Output the (x, y) coordinate of the center of the cell containing the given text.  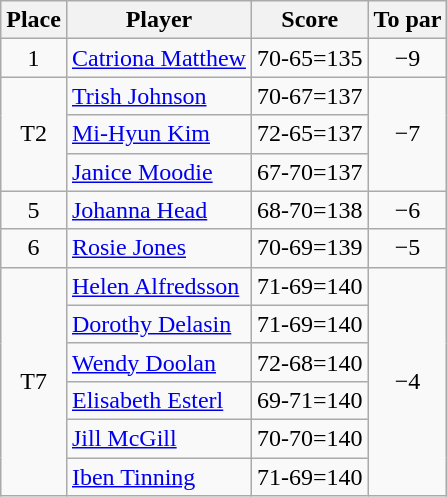
T2 (34, 134)
Place (34, 20)
To par (408, 20)
Catriona Matthew (158, 58)
72-65=137 (310, 134)
Score (310, 20)
Player (158, 20)
70-67=137 (310, 96)
−4 (408, 381)
Johanna Head (158, 210)
Wendy Doolan (158, 362)
72-68=140 (310, 362)
−6 (408, 210)
67-70=137 (310, 172)
Elisabeth Esterl (158, 400)
70-69=139 (310, 248)
69-71=140 (310, 400)
70-65=135 (310, 58)
Rosie Jones (158, 248)
Trish Johnson (158, 96)
Helen Alfredsson (158, 286)
Mi-Hyun Kim (158, 134)
Jill McGill (158, 438)
−7 (408, 134)
Janice Moodie (158, 172)
68-70=138 (310, 210)
−5 (408, 248)
−9 (408, 58)
5 (34, 210)
T7 (34, 381)
70-70=140 (310, 438)
6 (34, 248)
Iben Tinning (158, 477)
1 (34, 58)
Dorothy Delasin (158, 324)
